Identify which cell holds the provided text, then report its (x, y) central coordinate. 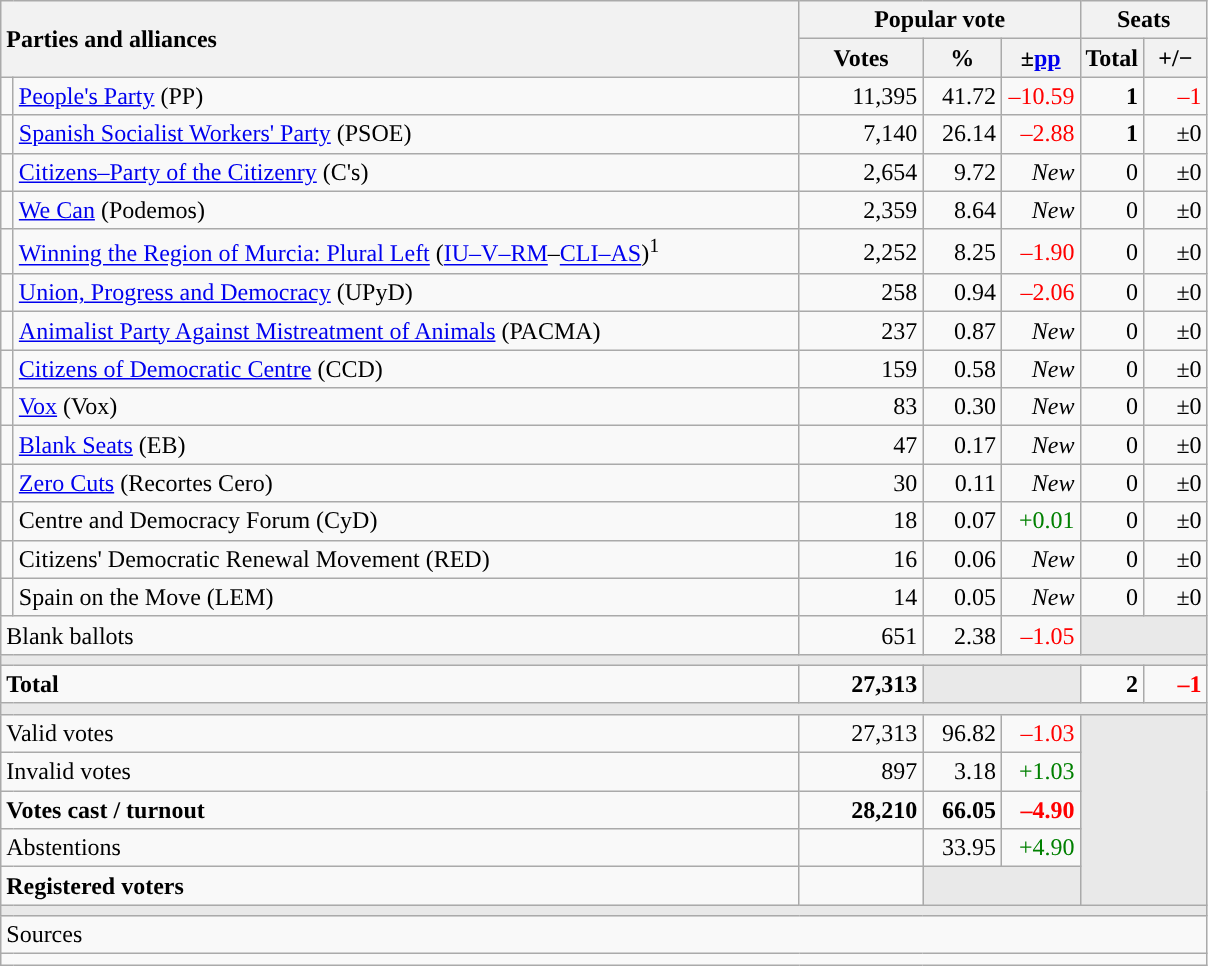
We Can (Podemos) (406, 210)
11,395 (861, 96)
Spanish Socialist Workers' Party (PSOE) (406, 134)
–4.90 (1040, 810)
2,654 (861, 172)
–1.05 (1040, 635)
Zero Cuts (Recortes Cero) (406, 483)
9.72 (962, 172)
159 (861, 369)
30 (861, 483)
Centre and Democracy Forum (CyD) (406, 521)
0.11 (962, 483)
Abstentions (400, 848)
±pp (1040, 58)
8.64 (962, 210)
8.25 (962, 252)
Vox (Vox) (406, 407)
+4.90 (1040, 848)
41.72 (962, 96)
2.38 (962, 635)
Animalist Party Against Mistreatment of Animals (PACMA) (406, 331)
0.94 (962, 293)
Blank ballots (400, 635)
83 (861, 407)
Registered voters (400, 886)
7,140 (861, 134)
–2.06 (1040, 293)
0.58 (962, 369)
Sources (604, 935)
0.05 (962, 597)
96.82 (962, 733)
–10.59 (1040, 96)
14 (861, 597)
0.30 (962, 407)
28,210 (861, 810)
Winning the Region of Murcia: Plural Left (IU–V–RM–CLI–AS)1 (406, 252)
0.87 (962, 331)
26.14 (962, 134)
Blank Seats (EB) (406, 445)
+1.03 (1040, 772)
Valid votes (400, 733)
+0.01 (1040, 521)
258 (861, 293)
Popular vote (940, 20)
897 (861, 772)
Invalid votes (400, 772)
18 (861, 521)
Citizens–Party of the Citizenry (C's) (406, 172)
Spain on the Move (LEM) (406, 597)
–2.88 (1040, 134)
Union, Progress and Democracy (UPyD) (406, 293)
0.07 (962, 521)
3.18 (962, 772)
% (962, 58)
47 (861, 445)
2,252 (861, 252)
0.17 (962, 445)
Votes (861, 58)
237 (861, 331)
Citizens of Democratic Centre (CCD) (406, 369)
–1.90 (1040, 252)
Votes cast / turnout (400, 810)
2,359 (861, 210)
–1.03 (1040, 733)
33.95 (962, 848)
Parties and alliances (400, 39)
0.06 (962, 559)
+/− (1176, 58)
651 (861, 635)
Seats (1144, 20)
2 (1112, 684)
66.05 (962, 810)
16 (861, 559)
Citizens' Democratic Renewal Movement (RED) (406, 559)
People's Party (PP) (406, 96)
